Scan for the cell matching the given text and deliver its (x, y) coordinate at center. 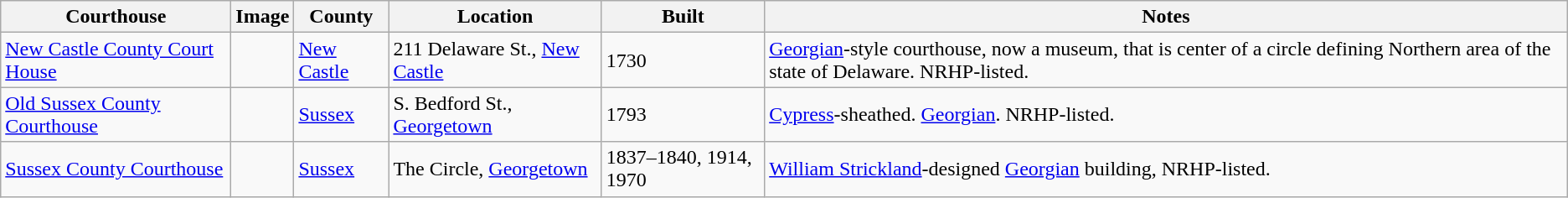
Built (683, 17)
1837–1840, 1914, 1970 (683, 169)
Cypress-sheathed. Georgian. NRHP-listed. (1166, 114)
Sussex County Courthouse (116, 169)
Old Sussex County Courthouse (116, 114)
211 Delaware St., New Castle (495, 60)
County (342, 17)
New Castle County Court House (116, 60)
New Castle (342, 60)
S. Bedford St., Georgetown (495, 114)
The Circle, Georgetown (495, 169)
Georgian-style courthouse, now a museum, that is center of a circle defining Northern area of the state of Delaware. NRHP-listed. (1166, 60)
1730 (683, 60)
1793 (683, 114)
William Strickland-designed Georgian building, NRHP-listed. (1166, 169)
Notes (1166, 17)
Image (263, 17)
Courthouse (116, 17)
Location (495, 17)
